Locate the cell with the specified text and output its (X, Y) center coordinate. 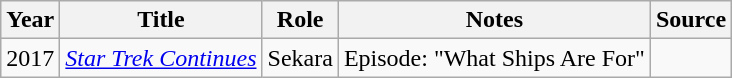
Episode: "What Ships Are For" (494, 58)
Star Trek Continues (161, 58)
Sekara (300, 58)
Notes (494, 20)
Source (690, 20)
Year (30, 20)
Role (300, 20)
2017 (30, 58)
Title (161, 20)
